Output the (X, Y) coordinate of the center of the cell containing the given text.  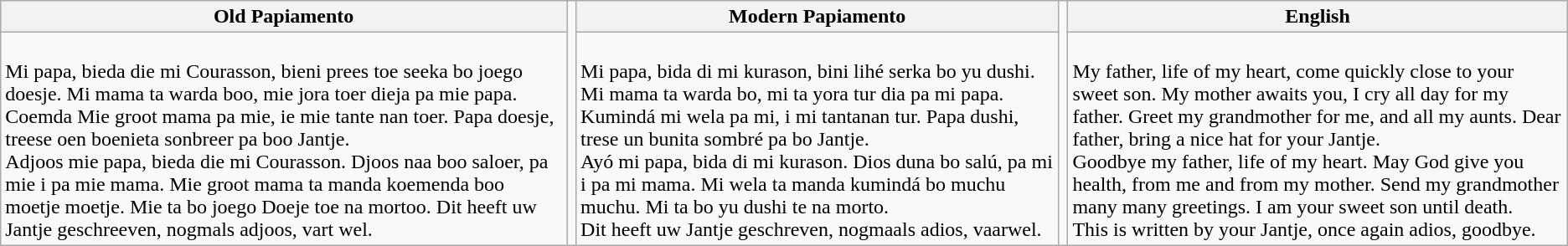
Old Papiamento (284, 17)
Modern Papiamento (818, 17)
English (1318, 17)
